Identify which cell holds the provided text, then report its [x, y] central coordinate. 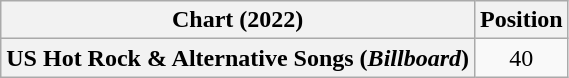
Chart (2022) [238, 20]
40 [521, 58]
Position [521, 20]
US Hot Rock & Alternative Songs (Billboard) [238, 58]
